Provide the [x, y] coordinate of the cell's center where the given text is located.  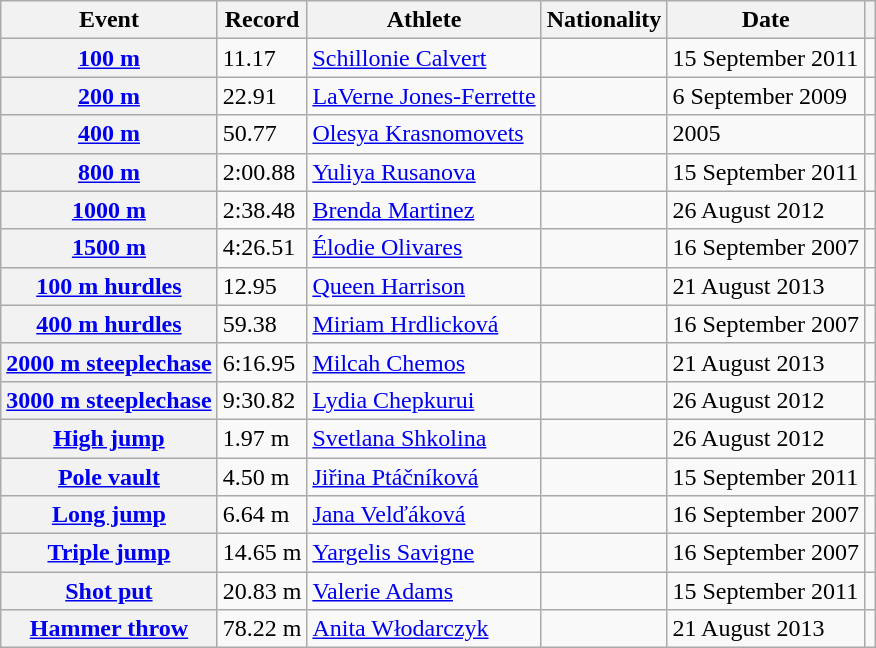
Date [766, 20]
High jump [109, 438]
Olesya Krasnomovets [424, 134]
2005 [766, 134]
20.83 m [262, 591]
1000 m [109, 210]
50.77 [262, 134]
59.38 [262, 324]
2:38.48 [262, 210]
4:26.51 [262, 248]
9:30.82 [262, 400]
6 September 2009 [766, 96]
Long jump [109, 515]
12.95 [262, 286]
Record [262, 20]
Jiřina Ptáčníková [424, 477]
22.91 [262, 96]
Hammer throw [109, 629]
Yuliya Rusanova [424, 172]
Schillonie Calvert [424, 58]
11.17 [262, 58]
Élodie Olivares [424, 248]
Anita Włodarczyk [424, 629]
1500 m [109, 248]
78.22 m [262, 629]
100 m [109, 58]
2:00.88 [262, 172]
400 m hurdles [109, 324]
LaVerne Jones-Ferrette [424, 96]
Svetlana Shkolina [424, 438]
Miriam Hrdlicková [424, 324]
Yargelis Savigne [424, 553]
Queen Harrison [424, 286]
14.65 m [262, 553]
Nationality [604, 20]
6:16.95 [262, 362]
Lydia Chepkurui [424, 400]
Event [109, 20]
Triple jump [109, 553]
Milcah Chemos [424, 362]
Valerie Adams [424, 591]
200 m [109, 96]
6.64 m [262, 515]
3000 m steeplechase [109, 400]
Brenda Martinez [424, 210]
Pole vault [109, 477]
400 m [109, 134]
800 m [109, 172]
Shot put [109, 591]
Jana Velďáková [424, 515]
100 m hurdles [109, 286]
1.97 m [262, 438]
4.50 m [262, 477]
2000 m steeplechase [109, 362]
Athlete [424, 20]
